Provide the (X, Y) coordinate of the cell's center where the given text is located.  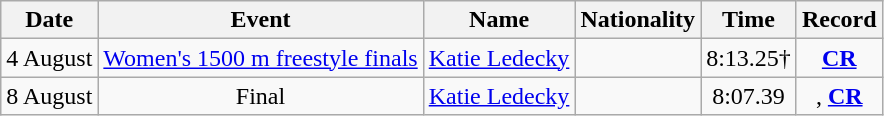
Final (260, 96)
Nationality (638, 20)
CR (839, 58)
Name (499, 20)
Event (260, 20)
Date (50, 20)
Women's 1500 m freestyle finals (260, 58)
8 August (50, 96)
8:13.25† (749, 58)
Record (839, 20)
, CR (839, 96)
8:07.39 (749, 96)
Time (749, 20)
4 August (50, 58)
